From the cell containing the given text, extract its center point as (x, y) coordinate. 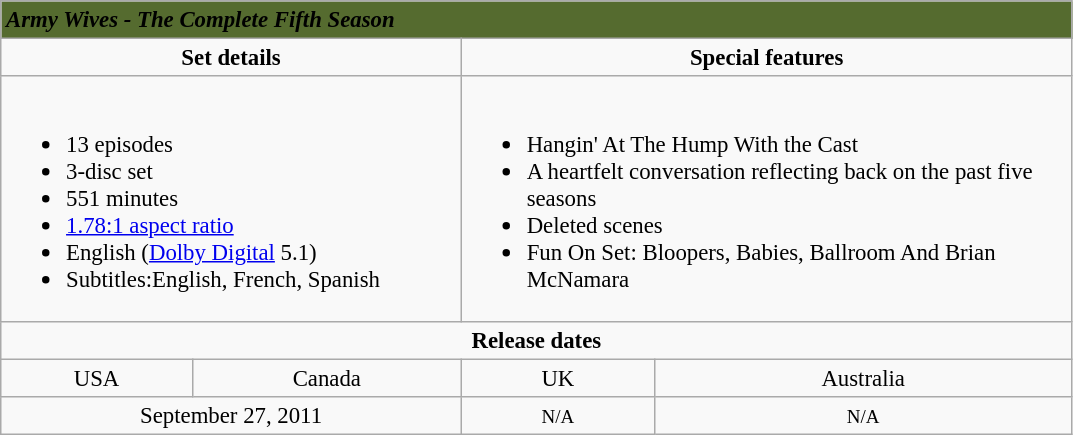
UK (558, 378)
September 27, 2011 (232, 415)
Canada (326, 378)
USA (97, 378)
Special features (766, 58)
Release dates (536, 340)
Australia (863, 378)
Set details (232, 58)
13 episodes3-disc set551 minutes1.78:1 aspect ratioEnglish (Dolby Digital 5.1)Subtitles:English, French, Spanish (232, 198)
Army Wives - The Complete Fifth Season (536, 20)
